Output the [x, y] coordinate of the center of the cell containing the given text.  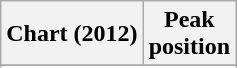
Peakposition [189, 34]
Chart (2012) [72, 34]
